Capture the cell that displays the provided text and extract its (x, y) central coordinate. 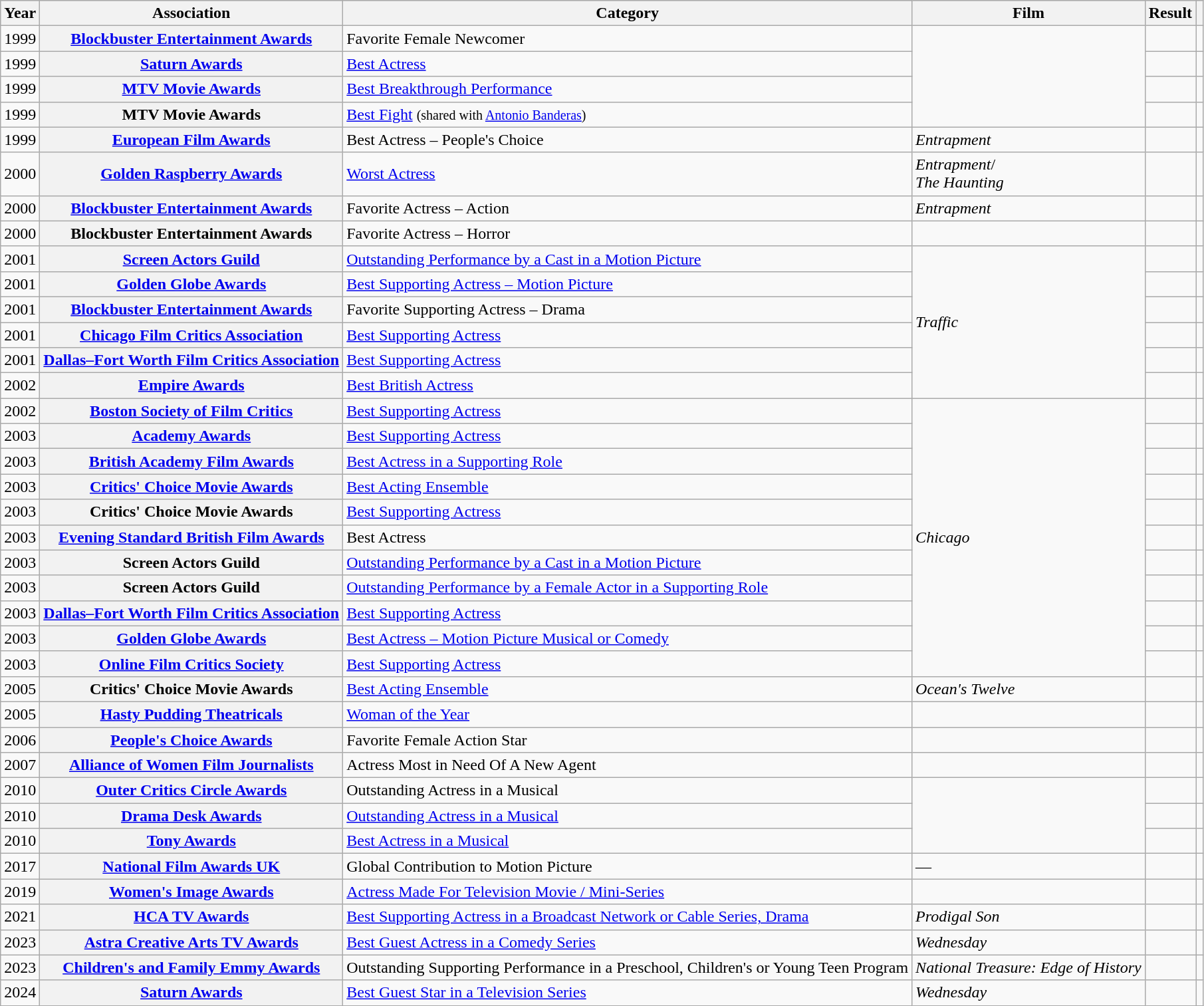
Golden Raspberry Awards (191, 174)
Empire Awards (191, 386)
Best Actress – People's Choice (628, 140)
Favorite Actress – Action (628, 208)
HCA TV Awards (191, 917)
Best Actress in a Supporting Role (628, 461)
Best Actress – Motion Picture Musical or Comedy (628, 638)
Chicago Film Critics Association (191, 334)
Favorite Actress – Horror (628, 233)
Prodigal Son (1029, 917)
Global Contribution to Motion Picture (628, 866)
National Film Awards UK (191, 866)
Outer Critics Circle Awards (191, 791)
Film (1029, 13)
Woman of the Year (628, 714)
Category (628, 13)
People's Choice Awards (191, 740)
2007 (20, 765)
Evening Standard British Film Awards (191, 537)
2017 (20, 866)
Best British Actress (628, 386)
Drama Desk Awards (191, 816)
Favorite Female Action Star (628, 740)
Women's Image Awards (191, 892)
Association (191, 13)
Chicago (1029, 537)
Result (1170, 13)
Best Breakthrough Performance (628, 89)
Boston Society of Film Critics (191, 411)
Best Fight (shared with Antonio Banderas) (628, 114)
2019 (20, 892)
Year (20, 13)
2024 (20, 993)
Online Film Critics Society (191, 664)
Best Guest Star in a Television Series (628, 993)
Favorite Supporting Actress – Drama (628, 309)
Alliance of Women Film Journalists (191, 765)
Best Supporting Actress in a Broadcast Network or Cable Series, Drama (628, 917)
Traffic (1029, 322)
Entrapment/The Haunting (1029, 174)
Worst Actress (628, 174)
Tony Awards (191, 841)
Academy Awards (191, 436)
European Film Awards (191, 140)
Ocean's Twelve (1029, 689)
Best Guest Actress in a Comedy Series (628, 942)
Best Supporting Actress – Motion Picture (628, 284)
National Treasure: Edge of History (1029, 967)
2021 (20, 917)
Best Actress in a Musical (628, 841)
British Academy Film Awards (191, 461)
Outstanding Supporting Performance in a Preschool, Children's or Young Teen Program (628, 967)
Astra Creative Arts TV Awards (191, 942)
Hasty Pudding Theatricals (191, 714)
Favorite Female Newcomer (628, 39)
Actress Most in Need Of A New Agent (628, 765)
— (1029, 866)
2006 (20, 740)
Actress Made For Television Movie / Mini-Series (628, 892)
Outstanding Performance by a Female Actor in a Supporting Role (628, 588)
Children's and Family Emmy Awards (191, 967)
